Identify which cell holds the provided text, then report its (X, Y) central coordinate. 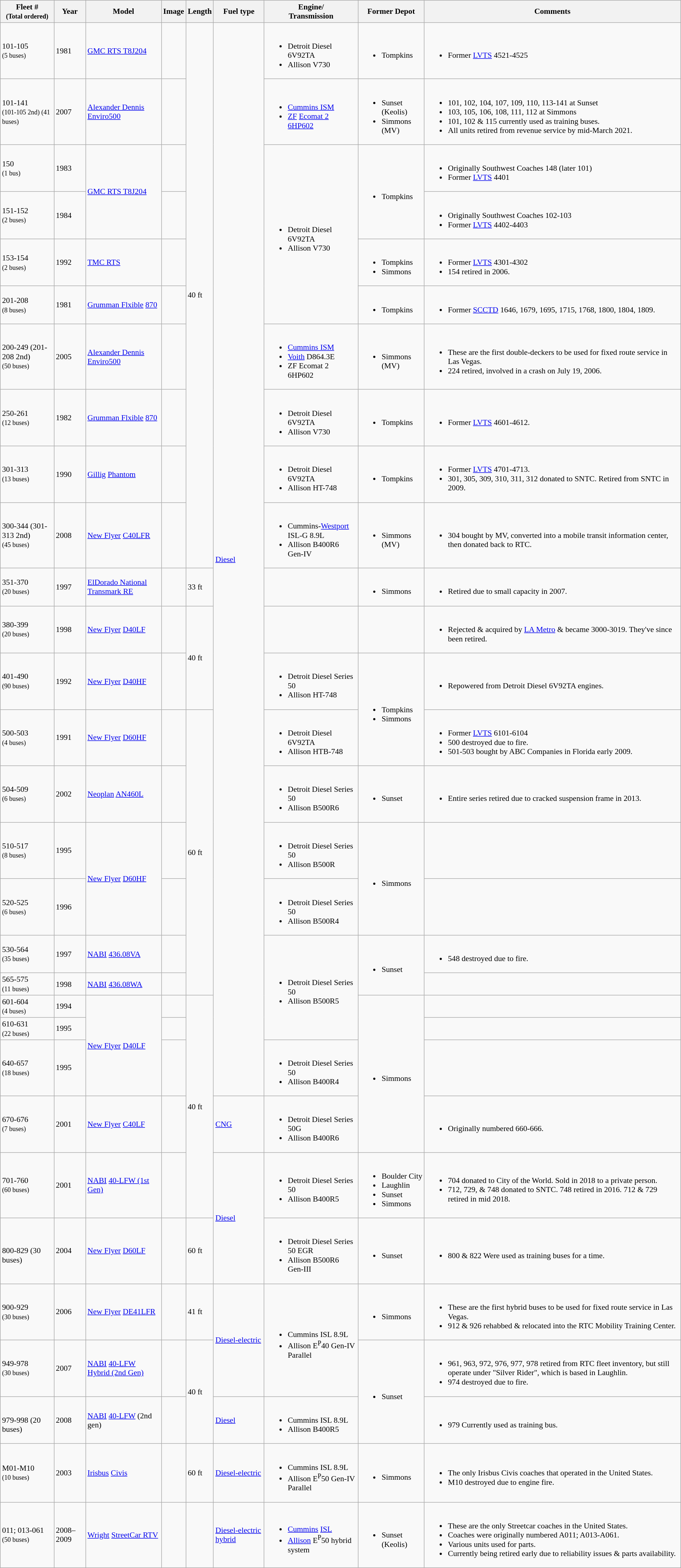
800-829 (30 buses) (27, 1251)
Retired due to small capacity in 2007. (552, 587)
351-370(20 buses) (27, 587)
Sunset (Keolis) (392, 1535)
101-105(5 buses) (27, 51)
548 destroyed due to fire. (552, 954)
1994 (70, 1006)
Former LVTS 4521-4525 (552, 51)
Length (200, 12)
New Flyer C40LF (123, 1125)
Originally Southwest Coaches 102-103Former LVTS 4402-4403 (552, 215)
900-929(30 buses) (27, 1312)
2005 (70, 357)
Former Depot (392, 12)
301-313(13 buses) (27, 474)
Cummins ISL 8.9LAllison EP50 Gen-IV Parallel (311, 1473)
979-998 (20 buses) (27, 1420)
NABI 40-LFW (1st Gen) (123, 1186)
Cummins-Westport ISL-G 8.9LAllison B400R6 Gen-IV (311, 535)
1983 (70, 168)
Fuel type (239, 12)
TMC RTS (123, 263)
Originally numbered 660-666. (552, 1125)
Repowered from Detroit Diesel 6V92TA engines. (552, 681)
565-575(11 buses) (27, 984)
2002 (70, 794)
Cummins ISL 8.9LAllison EP40 Gen-IV Parallel (311, 1340)
Detroit Diesel Series 50 EGRAllison B500R6 Gen-III (311, 1251)
2008–2009 (70, 1535)
800 & 822 Were used as training buses for a time. (552, 1251)
201-208(8 buses) (27, 305)
Sunset (Keolis)Simmons (MV) (392, 112)
Detroit Diesel Series 50Allison B400R4 (311, 1068)
CNG (239, 1125)
Irisbus Civis (123, 1473)
500-503(4 buses) (27, 738)
250-261(12 buses) (27, 418)
Former LVTS 4301-4302154 retired in 2006. (552, 263)
ElDorado NationalTransmark RE (123, 587)
1990 (70, 474)
979 Currently used as training bus. (552, 1420)
640-657(18 buses) (27, 1068)
NABI 436.08WA (123, 984)
011; 013-061(50 buses) (27, 1535)
Detroit Diesel Series 50GAllison B400R6 (311, 1125)
Year (70, 12)
300-344 (301-313 2nd)(45 buses) (27, 535)
Image (174, 12)
670-676(7 buses) (27, 1125)
150(1 bus) (27, 168)
Former LVTS 4701-4713.301, 305, 309, 310, 311, 312 donated to SNTC. Retired from SNTC in 2009. (552, 474)
Cummins ISLAllison EP50 hybrid system (311, 1535)
New Flyer D60LF (123, 1251)
1991 (70, 738)
NABI 436.08VA (123, 954)
NABI 40-LFW Hybrid (2nd Gen) (123, 1369)
Fleet #(Total ordered) (27, 12)
Boulder CityLaughlinSunsetSimmons (392, 1186)
Detroit Diesel Series 50Allison B500R6 (311, 794)
Cummins ISMVoith D864.3E ZF Ecomat 2 6HP602 (311, 357)
Gillig Phantom (123, 474)
2004 (70, 1251)
2006 (70, 1312)
New Flyer D40HF (123, 681)
Detroit Diesel Series 50Allison B500R4 (311, 907)
601-604(4 buses) (27, 1006)
510-517(8 buses) (27, 851)
33 ft (200, 587)
153-154(2 buses) (27, 263)
401-490(90 buses) (27, 681)
504-509(6 buses) (27, 794)
1996 (70, 907)
200-249 (201-208 2nd)(50 buses) (27, 357)
151-152(2 buses) (27, 215)
Former LVTS 4601-4612. (552, 418)
1982 (70, 418)
Detroit Diesel 6V92TAAllison HT-748 (311, 474)
Comments (552, 12)
101-141 (101-105 2nd) (41 buses) (27, 112)
701-760(60 buses) (27, 1186)
949-978(30 buses) (27, 1369)
Neoplan AN460L (123, 794)
New Flyer C40LFR (123, 535)
1984 (70, 215)
Cummins ISL 8.9LAllison B400R5 (311, 1420)
Detroit Diesel Series 50Allison B500R5 (311, 988)
Entire series retired due to cracked suspension frame in 2013. (552, 794)
Cummins ISMZF Ecomat 2 6HP602 (311, 112)
Model (123, 12)
Detroit Diesel Series 50Allison HT-748 (311, 681)
Wright StreetCar RTV (123, 1535)
M01-M10(10 buses) (27, 1473)
Engine/Transmission (311, 12)
Originally Southwest Coaches 148 (later 101)Former LVTS 4401 (552, 168)
530-564(35 buses) (27, 954)
NABI 40-LFW (2nd gen) (123, 1420)
New Flyer DE41LFR (123, 1312)
Detroit Diesel Series 50Allison B400R5 (311, 1186)
Detroit Diesel Series 50Allison B500R (311, 851)
41 ft (200, 1312)
304 bought by MV, converted into a mobile transit information center, then donated back to RTC. (552, 535)
Former SCCTD 1646, 1679, 1695, 1715, 1768, 1800, 1804, 1809. (552, 305)
Former LVTS 6101-6104500 destroyed due to fire.501-503 bought by ABC Companies in Florida early 2009. (552, 738)
380-399(20 buses) (27, 630)
These are the first double-deckers to be used for fixed route service in Las Vegas.224 retired, involved in a crash on July 19, 2006. (552, 357)
520-525(6 buses) (27, 907)
Detroit Diesel 6V92TAAllison HTB-748 (311, 738)
Diesel-electric hybrid (239, 1535)
2003 (70, 1473)
610-631(22 buses) (27, 1029)
Rejected & acquired by LA Metro & became 3000-3019. They've since been retired. (552, 630)
The only Irisbus Civis coaches that operated in the United States.M10 destroyed due to engine fire. (552, 1473)
